Output the (X, Y) coordinate of the center of the cell containing the given text.  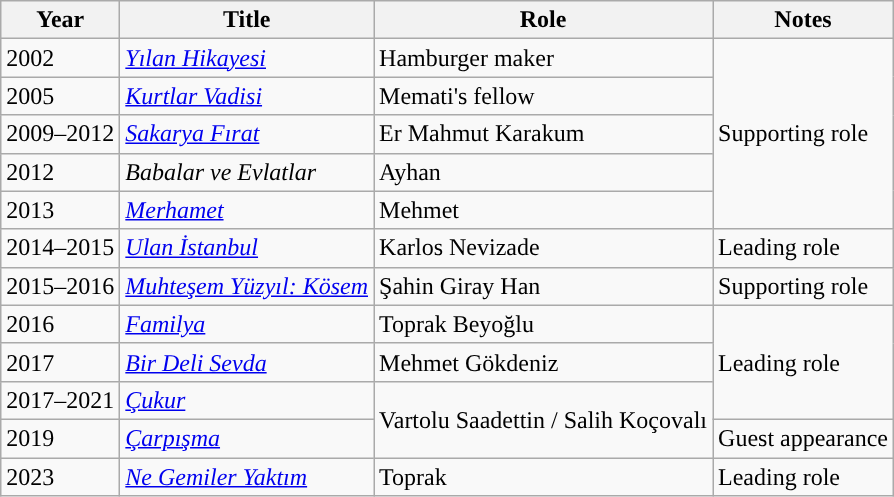
2017–2021 (60, 400)
2002 (60, 58)
Year (60, 20)
Merhamet (247, 210)
Şahin Giray Han (544, 286)
Çarpışma (247, 438)
Toprak Beyoğlu (544, 324)
Hamburger maker (544, 58)
Mehmet Gökdeniz (544, 362)
Vartolu Saadettin / Salih Koçovalı (544, 419)
2017 (60, 362)
2023 (60, 477)
Notes (804, 20)
2014–2015 (60, 248)
Çukur (247, 400)
Guest appearance (804, 438)
Mehmet (544, 210)
2009–2012 (60, 134)
Yılan Hikayesi (247, 58)
2013 (60, 210)
2015–2016 (60, 286)
2016 (60, 324)
Ulan İstanbul (247, 248)
Familya (247, 324)
Ayhan (544, 172)
2019 (60, 438)
Ne Gemiler Yaktım (247, 477)
Muhteşem Yüzyıl: Kösem (247, 286)
2012 (60, 172)
Kurtlar Vadisi (247, 96)
Memati's fellow (544, 96)
Sakarya Fırat (247, 134)
Title (247, 20)
Role (544, 20)
Karlos Nevizade (544, 248)
Er Mahmut Karakum (544, 134)
Bir Deli Sevda (247, 362)
Babalar ve Evlatlar (247, 172)
2005 (60, 96)
Toprak (544, 477)
